Provide the [X, Y] coordinate of the cell's center where the given text is located.  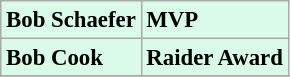
MVP [214, 20]
Bob Schaefer [71, 20]
Bob Cook [71, 58]
Raider Award [214, 58]
